From the cell containing the given text, extract its center point as (x, y) coordinate. 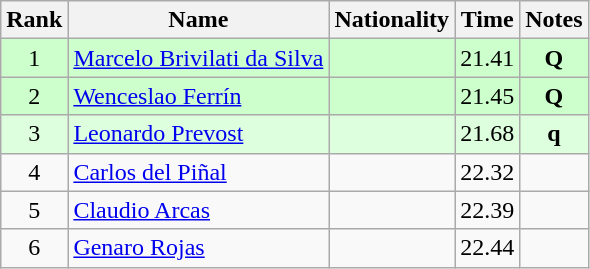
22.39 (488, 210)
2 (34, 96)
5 (34, 210)
22.32 (488, 172)
Carlos del Piñal (198, 172)
Wenceslao Ferrín (198, 96)
Marcelo Brivilati da Silva (198, 58)
Claudio Arcas (198, 210)
21.68 (488, 134)
Leonardo Prevost (198, 134)
q (554, 134)
Rank (34, 20)
Genaro Rojas (198, 248)
Notes (554, 20)
Nationality (392, 20)
22.44 (488, 248)
1 (34, 58)
21.41 (488, 58)
Time (488, 20)
3 (34, 134)
Name (198, 20)
6 (34, 248)
21.45 (488, 96)
4 (34, 172)
